Find where the given text appears and provide that cell's center as [X, Y] coordinate. 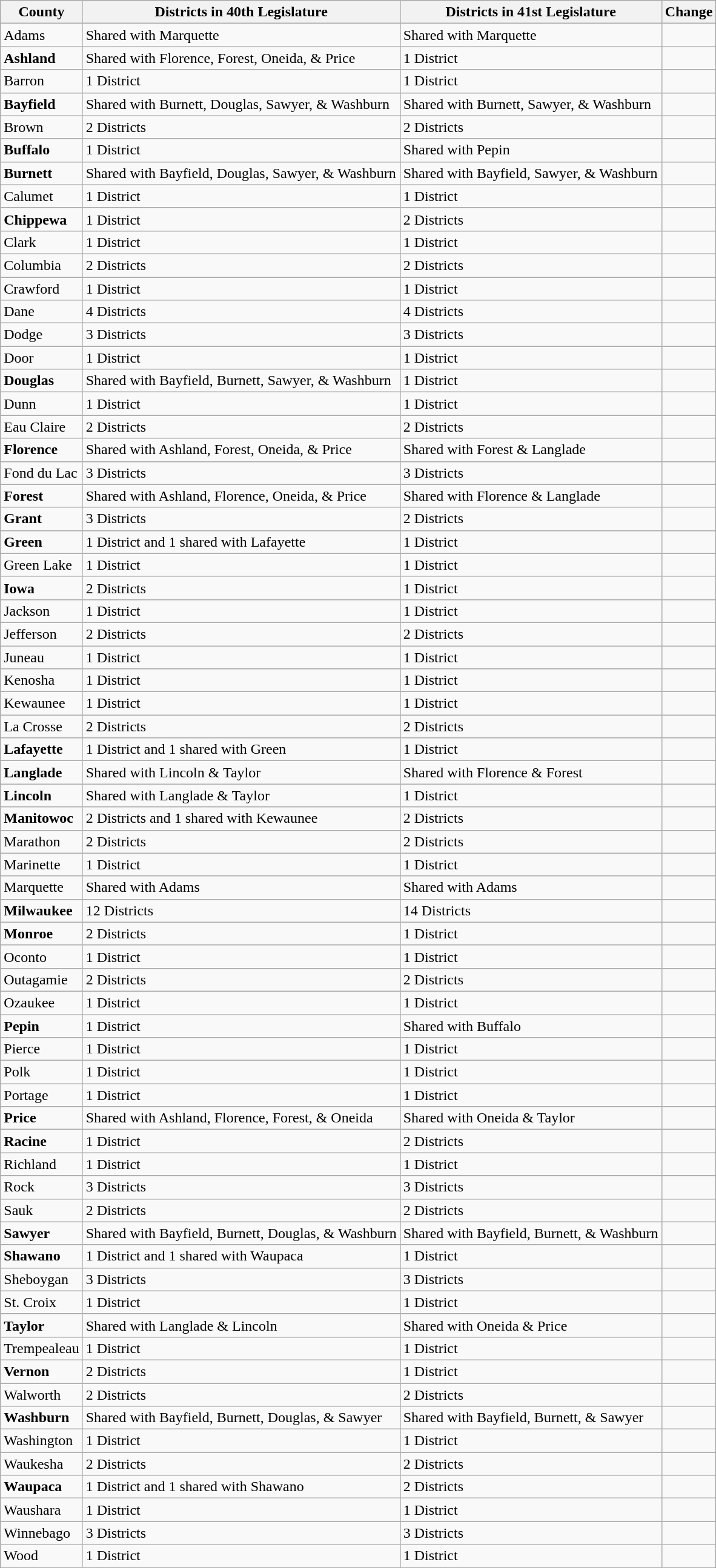
Marquette [41, 888]
Kenosha [41, 680]
County [41, 12]
Shared with Ashland, Forest, Oneida, & Price [241, 450]
Wood [41, 1556]
Barron [41, 81]
Shared with Florence & Langlade [531, 496]
1 District and 1 shared with Lafayette [241, 542]
Districts in 40th Legislature [241, 12]
Clark [41, 242]
Waushara [41, 1510]
Green [41, 542]
Outagamie [41, 980]
Juneau [41, 657]
Districts in 41st Legislature [531, 12]
1 District and 1 shared with Waupaca [241, 1256]
2 Districts and 1 shared with Kewaunee [241, 819]
Shared with Bayfield, Burnett, Sawyer, & Washburn [241, 381]
Sauk [41, 1210]
Shared with Buffalo [531, 1026]
Chippewa [41, 219]
Door [41, 358]
Portage [41, 1095]
Sawyer [41, 1233]
Eau Claire [41, 427]
Shared with Forest & Langlade [531, 450]
Dunn [41, 404]
Shared with Florence & Forest [531, 772]
Shared with Bayfield, Burnett, & Sawyer [531, 1418]
Marinette [41, 865]
Shared with Langlade & Lincoln [241, 1325]
Monroe [41, 934]
Florence [41, 450]
Vernon [41, 1371]
Calumet [41, 196]
Shared with Ashland, Florence, Forest, & Oneida [241, 1118]
Ashland [41, 58]
Iowa [41, 588]
Jefferson [41, 634]
La Crosse [41, 726]
1 District and 1 shared with Green [241, 749]
Shared with Langlade & Taylor [241, 796]
Change [689, 12]
Shared with Bayfield, Burnett, & Washburn [531, 1233]
Shared with Oneida & Price [531, 1325]
Pepin [41, 1026]
Forest [41, 496]
Lincoln [41, 796]
Racine [41, 1141]
Shared with Burnett, Douglas, Sawyer, & Washburn [241, 104]
Buffalo [41, 150]
Pierce [41, 1049]
Green Lake [41, 565]
Milwaukee [41, 911]
Shared with Bayfield, Douglas, Sawyer, & Washburn [241, 173]
Dane [41, 312]
Shared with Bayfield, Burnett, Douglas, & Washburn [241, 1233]
Shared with Bayfield, Burnett, Douglas, & Sawyer [241, 1418]
Jackson [41, 611]
Burnett [41, 173]
Washington [41, 1441]
Sheboygan [41, 1279]
Manitowoc [41, 819]
Price [41, 1118]
Waupaca [41, 1487]
Polk [41, 1072]
Shared with Pepin [531, 150]
Brown [41, 127]
Shawano [41, 1256]
Shared with Burnett, Sawyer, & Washburn [531, 104]
12 Districts [241, 911]
1 District and 1 shared with Shawano [241, 1487]
Richland [41, 1164]
Shared with Lincoln & Taylor [241, 772]
Trempealeau [41, 1348]
Walworth [41, 1394]
Crawford [41, 289]
Kewaunee [41, 703]
Columbia [41, 265]
Ozaukee [41, 1003]
Rock [41, 1187]
Lafayette [41, 749]
Shared with Florence, Forest, Oneida, & Price [241, 58]
Bayfield [41, 104]
Washburn [41, 1418]
14 Districts [531, 911]
Fond du Lac [41, 473]
Grant [41, 519]
Dodge [41, 335]
Shared with Bayfield, Sawyer, & Washburn [531, 173]
Langlade [41, 772]
Douglas [41, 381]
Marathon [41, 842]
Waukesha [41, 1464]
St. Croix [41, 1302]
Oconto [41, 957]
Shared with Oneida & Taylor [531, 1118]
Shared with Ashland, Florence, Oneida, & Price [241, 496]
Taylor [41, 1325]
Adams [41, 35]
Winnebago [41, 1533]
